For the text-containing cell, return its midpoint in [X, Y] coordinate format. 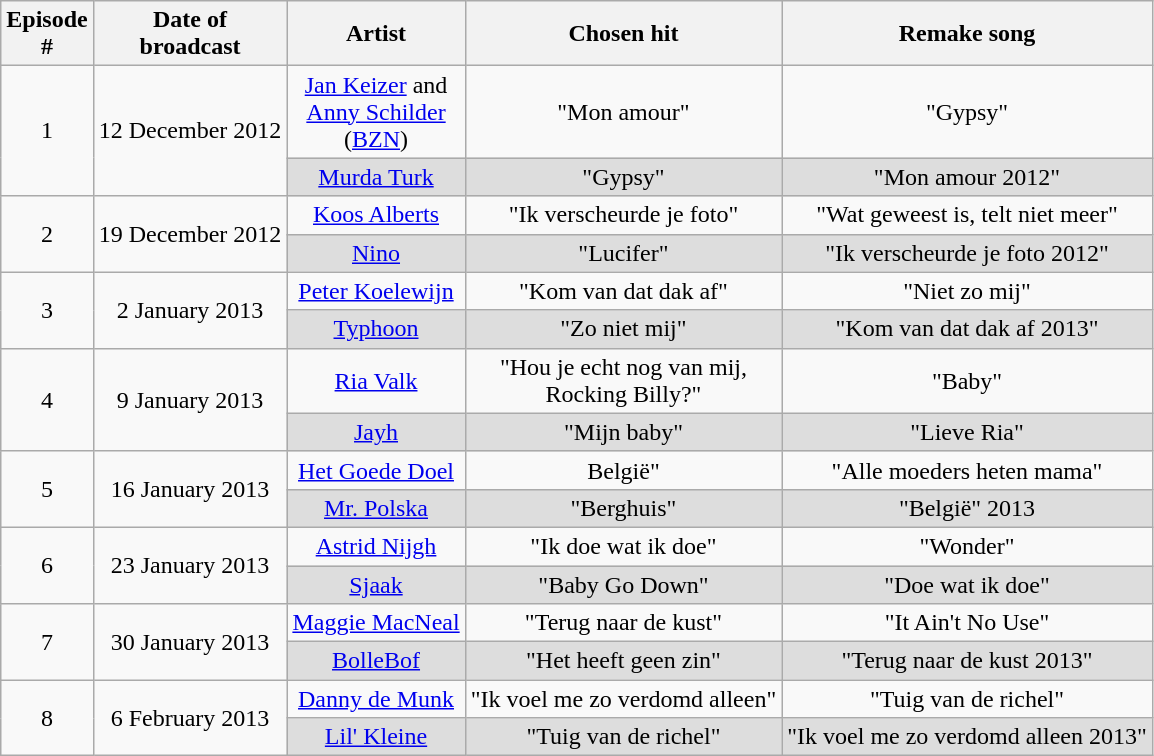
"Terug naar de kust" [624, 623]
Maggie MacNeal [376, 623]
"Het heeft geen zin" [624, 661]
5 [47, 489]
"Ik voel me zo verdomd alleen 2013" [968, 737]
"Baby" [968, 380]
Jan Keizer and Anny Schilder (BZN) [376, 112]
"It Ain't No Use" [968, 623]
Typhoon [376, 329]
Koos Alberts [376, 215]
Nino [376, 253]
19 December 2012 [190, 234]
Danny de Munk [376, 699]
Jayh [376, 432]
"Ik doe wat ik doe" [624, 546]
8 [47, 718]
Sjaak [376, 585]
12 December 2012 [190, 131]
30 January 2013 [190, 642]
"België" 2013 [968, 508]
Ria Valk [376, 380]
6 February 2013 [190, 718]
2 [47, 234]
Episode # [47, 34]
Het Goede Doel [376, 470]
7 [47, 642]
Mr. Polska [376, 508]
1 [47, 131]
"Berghuis" [624, 508]
Peter Koelewijn [376, 291]
"Mijn baby" [624, 432]
"Wat geweest is, telt niet meer" [968, 215]
"Niet zo mij" [968, 291]
Murda Turk [376, 177]
"Kom van dat dak af 2013" [968, 329]
"Terug naar de kust 2013" [968, 661]
"Kom van dat dak af" [624, 291]
"Baby Go Down" [624, 585]
Remake song [968, 34]
3 [47, 310]
"Wonder" [968, 546]
"Ik verscheurde je foto" [624, 215]
2 January 2013 [190, 310]
Lil' Kleine [376, 737]
6 [47, 565]
9 January 2013 [190, 400]
"Lieve Ria" [968, 432]
Chosen hit [624, 34]
16 January 2013 [190, 489]
"Alle moeders heten mama" [968, 470]
"Zo niet mij" [624, 329]
"Ik verscheurde je foto 2012" [968, 253]
4 [47, 400]
23 January 2013 [190, 565]
"Lucifer" [624, 253]
"Mon amour" [624, 112]
België" [624, 470]
Date of broadcast [190, 34]
"Mon amour 2012" [968, 177]
Astrid Nijgh [376, 546]
BolleBof [376, 661]
"Hou je echt nog van mij, Rocking Billy?" [624, 380]
"Doe wat ik doe" [968, 585]
"Ik voel me zo verdomd alleen" [624, 699]
Artist [376, 34]
